Extract the (X, Y) coordinate from the center of the cell holding the provided text.  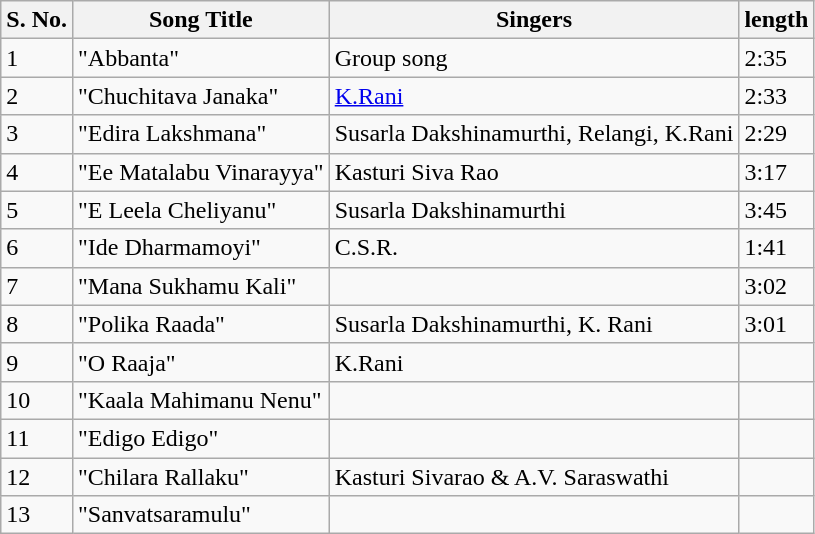
"Abbanta" (200, 58)
"Edira Lakshmana" (200, 134)
3:45 (776, 210)
"Mana Sukhamu Kali" (200, 286)
3:02 (776, 286)
Kasturi Sivarao & A.V. Saraswathi (534, 477)
"Chuchitava Janaka" (200, 96)
6 (37, 248)
Singers (534, 20)
12 (37, 477)
"Polika Raada" (200, 324)
8 (37, 324)
Susarla Dakshinamurthi, K. Rani (534, 324)
1 (37, 58)
"Chilara Rallaku" (200, 477)
3:01 (776, 324)
3:17 (776, 172)
2:29 (776, 134)
Group song (534, 58)
Susarla Dakshinamurthi, Relangi, K.Rani (534, 134)
5 (37, 210)
"O Raaja" (200, 362)
2 (37, 96)
1:41 (776, 248)
"Ide Dharmamoyi" (200, 248)
"Kaala Mahimanu Nenu" (200, 400)
2:35 (776, 58)
C.S.R. (534, 248)
Song Title (200, 20)
4 (37, 172)
2:33 (776, 96)
3 (37, 134)
Kasturi Siva Rao (534, 172)
"E Leela Cheliyanu" (200, 210)
13 (37, 515)
length (776, 20)
10 (37, 400)
Susarla Dakshinamurthi (534, 210)
"Edigo Edigo" (200, 438)
7 (37, 286)
S. No. (37, 20)
"Sanvatsaramulu" (200, 515)
"Ee Matalabu Vinarayya" (200, 172)
11 (37, 438)
9 (37, 362)
